Scan for the cell matching the given text and deliver its [X, Y] coordinate at center. 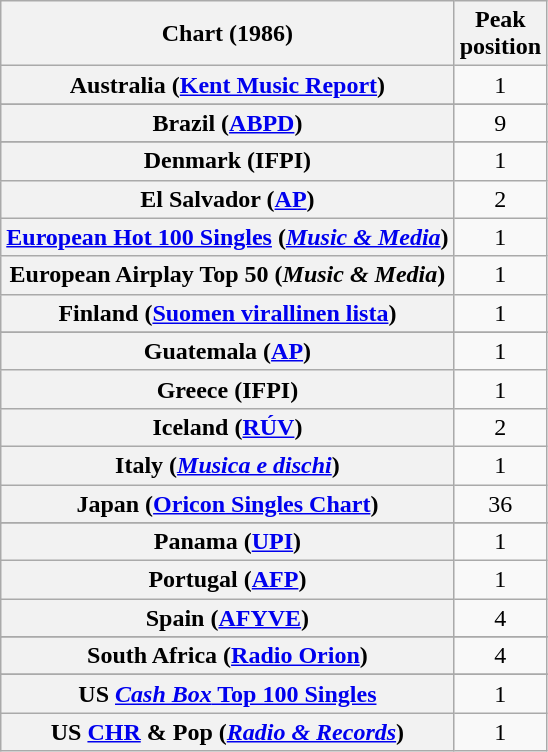
Panama (UPI) [228, 542]
Italy (Musica e dischi) [228, 465]
Chart (1986) [228, 34]
US CHR & Pop (Radio & Records) [228, 732]
Australia (Kent Music Report) [228, 85]
36 [500, 503]
9 [500, 123]
Finland (Suomen virallinen lista) [228, 313]
Japan (Oricon Singles Chart) [228, 503]
US Cash Box Top 100 Singles [228, 694]
Iceland (RÚV) [228, 427]
El Salvador (AP) [228, 199]
South Africa (Radio Orion) [228, 656]
Brazil (ABPD) [228, 123]
European Hot 100 Singles (Music & Media) [228, 237]
Greece (IFPI) [228, 389]
Denmark (IFPI) [228, 161]
Peakposition [500, 34]
Spain (AFYVE) [228, 618]
European Airplay Top 50 (Music & Media) [228, 275]
Guatemala (AP) [228, 351]
Portugal (AFP) [228, 580]
